Detect which cell encompasses the target text, then output its [x, y] center coordinate. 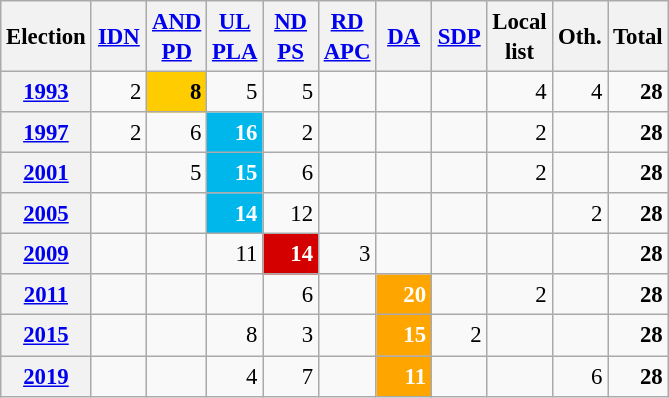
2015 [46, 336]
2011 [46, 294]
Election [46, 36]
Total [638, 36]
20 [404, 294]
2001 [46, 174]
2005 [46, 214]
1993 [46, 92]
2009 [46, 254]
16 [235, 132]
ANDPD [177, 36]
Oth. [580, 36]
1997 [46, 132]
ULPLA [235, 36]
Local list [520, 36]
SDP [459, 36]
2019 [46, 376]
IDN [119, 36]
7 [291, 376]
DA [404, 36]
12 [291, 214]
NDPS [291, 36]
RDAPC [346, 36]
